Detect which cell encompasses the target text, then output its (X, Y) center coordinate. 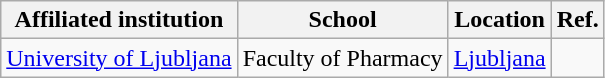
School (342, 20)
Ref. (578, 20)
Faculty of Pharmacy (342, 58)
Affiliated institution (119, 20)
Location (500, 20)
Ljubljana (500, 58)
University of Ljubljana (119, 58)
